Return (x, y) of the center of cell containing provided text 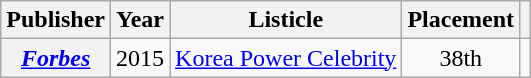
2015 (140, 58)
38th (461, 58)
Year (140, 20)
Forbes (56, 58)
Publisher (56, 20)
Korea Power Celebrity (286, 58)
Placement (461, 20)
Listicle (286, 20)
